Identify which cell holds the provided text, then report its (x, y) central coordinate. 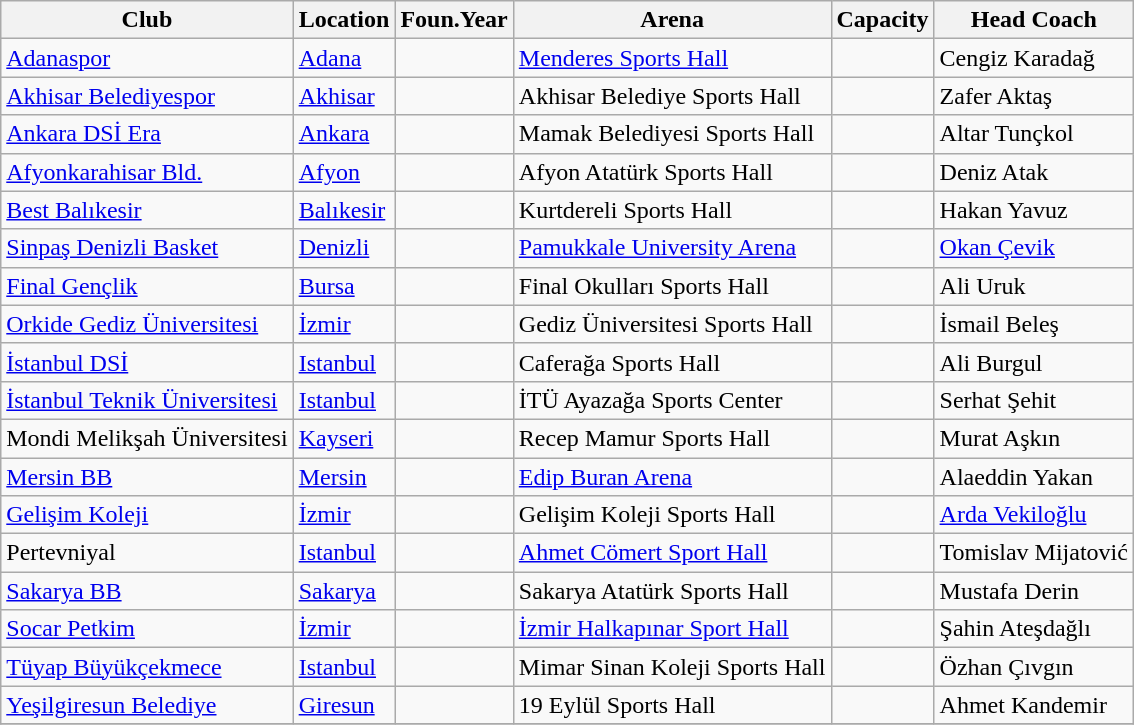
Bursa (344, 286)
Best Balıkesir (147, 210)
Final Gençlik (147, 286)
Orkide Gediz Üniversitesi (147, 324)
Recep Mamur Sports Hall (672, 438)
İsmail Beleş (1034, 324)
Gelişim Koleji Sports Hall (672, 515)
Gediz Üniversitesi Sports Hall (672, 324)
Ahmet Cömert Sport Hall (672, 553)
Kurtdereli Sports Hall (672, 210)
İstanbul DSİ (147, 362)
Capacity (882, 20)
Özhan Çıvgın (1034, 667)
Arena (672, 20)
Akhisar Belediyespor (147, 96)
Mustafa Derin (1034, 591)
Okan Çevik (1034, 248)
Afyon (344, 172)
Mimar Sinan Koleji Sports Hall (672, 667)
Altar Tunçkol (1034, 134)
Adanaspor (147, 58)
Mamak Belediyesi Sports Hall (672, 134)
Tomislav Mijatović (1034, 553)
Mondi Melikşah Üniversitesi (147, 438)
Yeşilgiresun Belediye (147, 705)
İzmir Halkapınar Sport Hall (672, 629)
Tüyap Büyükçekmece (147, 667)
Afyon Atatürk Sports Hall (672, 172)
Akhisar (344, 96)
Adana (344, 58)
Sinpaş Denizli Basket (147, 248)
Deniz Atak (1034, 172)
Denizli (344, 248)
İstanbul Teknik Üniversitesi (147, 400)
Sakarya Atatürk Sports Hall (672, 591)
Zafer Aktaş (1034, 96)
Giresun (344, 705)
Hakan Yavuz (1034, 210)
İTÜ Ayazağa Sports Center (672, 400)
Ali Burgul (1034, 362)
Afyonkarahisar Bld. (147, 172)
Final Okulları Sports Hall (672, 286)
Alaeddin Yakan (1034, 477)
Kayseri (344, 438)
Murat Aşkın (1034, 438)
Şahin Ateşdağlı (1034, 629)
Gelişim Koleji (147, 515)
Akhisar Belediye Sports Hall (672, 96)
Balıkesir (344, 210)
Arda Vekiloğlu (1034, 515)
Ali Uruk (1034, 286)
Mersin (344, 477)
Caferağa Sports Hall (672, 362)
Foun.Year (454, 20)
Serhat Şehit (1034, 400)
Ankara DSİ Era (147, 134)
Location (344, 20)
Pertevniyal (147, 553)
Head Coach (1034, 20)
Socar Petkim (147, 629)
Menderes Sports Hall (672, 58)
Club (147, 20)
Ankara (344, 134)
Ahmet Kandemir (1034, 705)
Mersin BB (147, 477)
19 Eylül Sports Hall (672, 705)
Cengiz Karadağ (1034, 58)
Edip Buran Arena (672, 477)
Pamukkale University Arena (672, 248)
Sakarya BB (147, 591)
Sakarya (344, 591)
